From the cell containing the given text, extract its center point as [X, Y] coordinate. 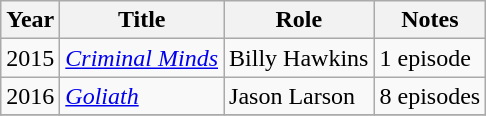
Title [142, 20]
Jason Larson [299, 96]
2016 [30, 96]
Notes [430, 20]
8 episodes [430, 96]
Year [30, 20]
Criminal Minds [142, 58]
2015 [30, 58]
Billy Hawkins [299, 58]
Goliath [142, 96]
1 episode [430, 58]
Role [299, 20]
